Return the [X, Y] coordinate for the center point of the cell that contains the specified text.  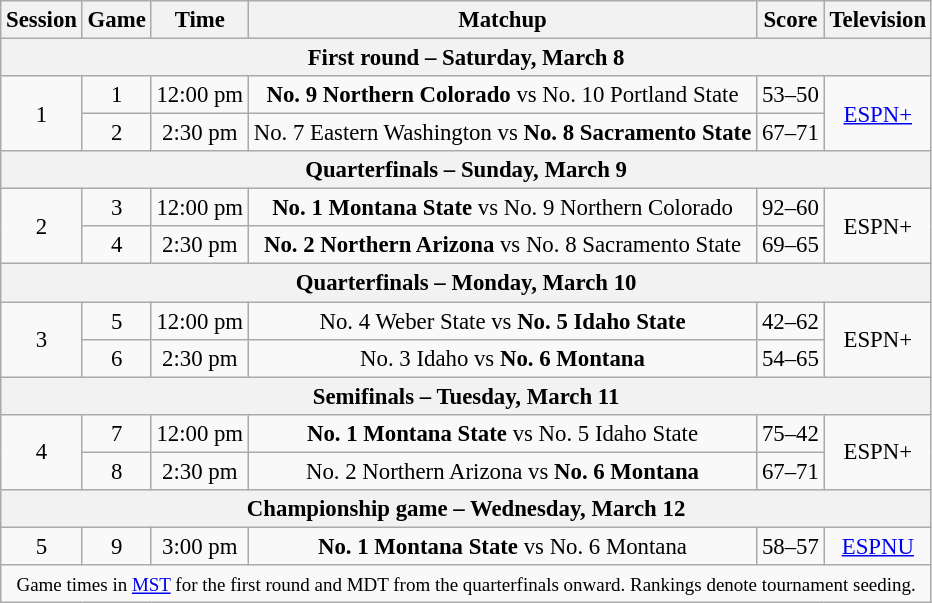
No. 1 Montana State vs No. 6 Montana [502, 546]
75–42 [791, 433]
92–60 [791, 208]
9 [116, 546]
No. 1 Montana State vs No. 9 Northern Colorado [502, 208]
58–57 [791, 546]
7 [116, 433]
No. 2 Northern Arizona vs No. 6 Montana [502, 471]
Time [200, 20]
53–50 [791, 95]
Television [878, 20]
No. 9 Northern Colorado vs No. 10 Portland State [502, 95]
No. 3 Idaho vs No. 6 Montana [502, 358]
3:00 pm [200, 546]
Championship game – Wednesday, March 12 [466, 509]
Session [42, 20]
69–65 [791, 245]
No. 1 Montana State vs No. 5 Idaho State [502, 433]
42–62 [791, 321]
Game [116, 20]
No. 4 Weber State vs No. 5 Idaho State [502, 321]
8 [116, 471]
Score [791, 20]
Semifinals – Tuesday, March 11 [466, 396]
ESPNU [878, 546]
6 [116, 358]
Quarterfinals – Sunday, March 9 [466, 170]
No. 7 Eastern Washington vs No. 8 Sacramento State [502, 133]
Matchup [502, 20]
First round – Saturday, March 8 [466, 58]
54–65 [791, 358]
Quarterfinals – Monday, March 10 [466, 283]
No. 2 Northern Arizona vs No. 8 Sacramento State [502, 245]
Game times in MST for the first round and MDT from the quarterfinals onward. Rankings denote tournament seeding. [466, 584]
